Pinpoint the cell where the given text exists, returning its [x, y] midpoint coordinate. 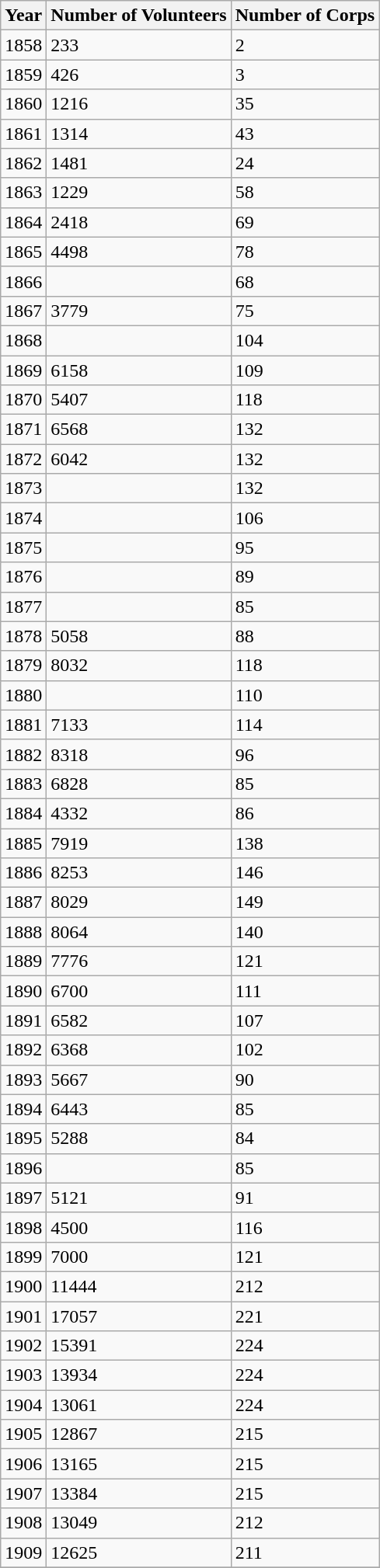
1886 [23, 873]
5288 [138, 1139]
1889 [23, 961]
111 [305, 991]
1875 [23, 548]
1481 [138, 163]
8029 [138, 902]
1899 [23, 1257]
1887 [23, 902]
8253 [138, 873]
1906 [23, 1464]
13049 [138, 1523]
13384 [138, 1493]
1873 [23, 488]
6042 [138, 459]
1870 [23, 400]
6568 [138, 429]
95 [305, 548]
1216 [138, 104]
7133 [138, 725]
1908 [23, 1523]
13165 [138, 1464]
6443 [138, 1109]
86 [305, 813]
84 [305, 1139]
1859 [23, 75]
7919 [138, 843]
106 [305, 518]
107 [305, 1020]
426 [138, 75]
1876 [23, 577]
3 [305, 75]
1903 [23, 1375]
75 [305, 311]
1898 [23, 1227]
Number of Volunteers [138, 16]
1871 [23, 429]
1862 [23, 163]
1909 [23, 1552]
1864 [23, 222]
1878 [23, 636]
4500 [138, 1227]
1894 [23, 1109]
109 [305, 370]
43 [305, 134]
8032 [138, 666]
221 [305, 1316]
2 [305, 45]
15391 [138, 1346]
233 [138, 45]
12867 [138, 1434]
8064 [138, 932]
149 [305, 902]
1314 [138, 134]
1861 [23, 134]
1905 [23, 1434]
58 [305, 193]
1901 [23, 1316]
5058 [138, 636]
1869 [23, 370]
17057 [138, 1316]
35 [305, 104]
1902 [23, 1346]
1863 [23, 193]
1900 [23, 1286]
1877 [23, 607]
211 [305, 1552]
1881 [23, 725]
1229 [138, 193]
4332 [138, 813]
Number of Corps [305, 16]
1890 [23, 991]
68 [305, 281]
1895 [23, 1139]
1884 [23, 813]
7776 [138, 961]
1882 [23, 754]
1893 [23, 1080]
2418 [138, 222]
1879 [23, 666]
Year [23, 16]
1874 [23, 518]
24 [305, 163]
1860 [23, 104]
69 [305, 222]
89 [305, 577]
78 [305, 252]
6582 [138, 1020]
116 [305, 1227]
1865 [23, 252]
1892 [23, 1050]
1888 [23, 932]
88 [305, 636]
1880 [23, 695]
138 [305, 843]
1868 [23, 340]
5667 [138, 1080]
6828 [138, 784]
8318 [138, 754]
90 [305, 1080]
1866 [23, 281]
1896 [23, 1168]
13934 [138, 1375]
146 [305, 873]
1883 [23, 784]
104 [305, 340]
91 [305, 1198]
11444 [138, 1286]
6368 [138, 1050]
1867 [23, 311]
4498 [138, 252]
6700 [138, 991]
102 [305, 1050]
1891 [23, 1020]
1904 [23, 1405]
12625 [138, 1552]
1885 [23, 843]
5407 [138, 400]
6158 [138, 370]
3779 [138, 311]
1858 [23, 45]
114 [305, 725]
96 [305, 754]
13061 [138, 1405]
140 [305, 932]
1897 [23, 1198]
5121 [138, 1198]
110 [305, 695]
7000 [138, 1257]
1872 [23, 459]
1907 [23, 1493]
